Extract the [X, Y] coordinate from the center of the cell holding the provided text.  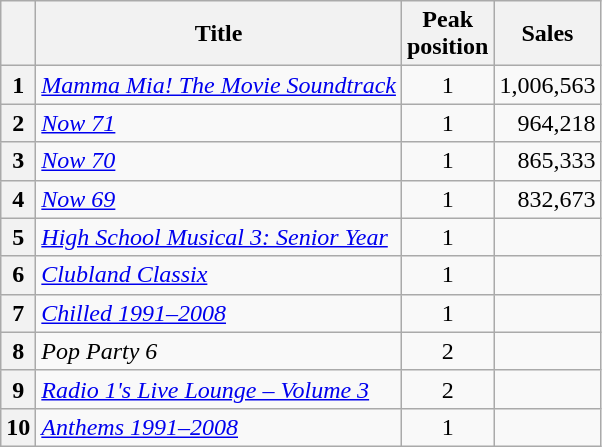
6 [18, 275]
Now 69 [219, 199]
8 [18, 351]
Mamma Mia! The Movie Soundtrack [219, 85]
Sales [548, 34]
865,333 [548, 161]
964,218 [548, 123]
Pop Party 6 [219, 351]
832,673 [548, 199]
1,006,563 [548, 85]
9 [18, 389]
Now 71 [219, 123]
High School Musical 3: Senior Year [219, 237]
5 [18, 237]
Now 70 [219, 161]
4 [18, 199]
Radio 1's Live Lounge – Volume 3 [219, 389]
Title [219, 34]
3 [18, 161]
Clubland Classix [219, 275]
Chilled 1991–2008 [219, 313]
Peakposition [447, 34]
7 [18, 313]
10 [18, 427]
Anthems 1991–2008 [219, 427]
